Return [x, y] of the center of cell containing provided text 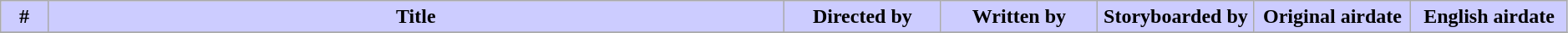
Storyboarded by [1176, 17]
# [24, 17]
Written by [1019, 17]
Title [416, 17]
Directed by [863, 17]
Original airdate [1332, 17]
English airdate [1489, 17]
